Identify which cell holds the provided text, then report its (x, y) central coordinate. 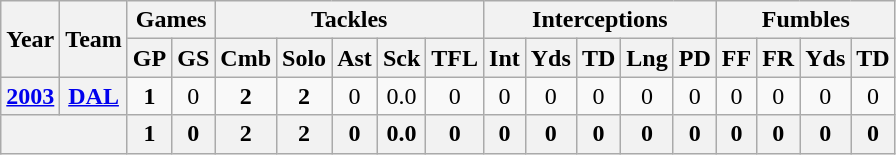
GS (194, 58)
Year (30, 39)
Tackles (350, 20)
Lng (647, 58)
TFL (455, 58)
Games (170, 20)
Sck (401, 58)
PD (694, 58)
FR (778, 58)
Solo (304, 58)
Cmb (246, 58)
GP (149, 58)
Fumbles (806, 20)
Interceptions (600, 20)
DAL (94, 96)
Int (505, 58)
FF (736, 58)
Team (94, 39)
Ast (355, 58)
2003 (30, 96)
